Output the (x, y) coordinate of the center of the cell containing the given text.  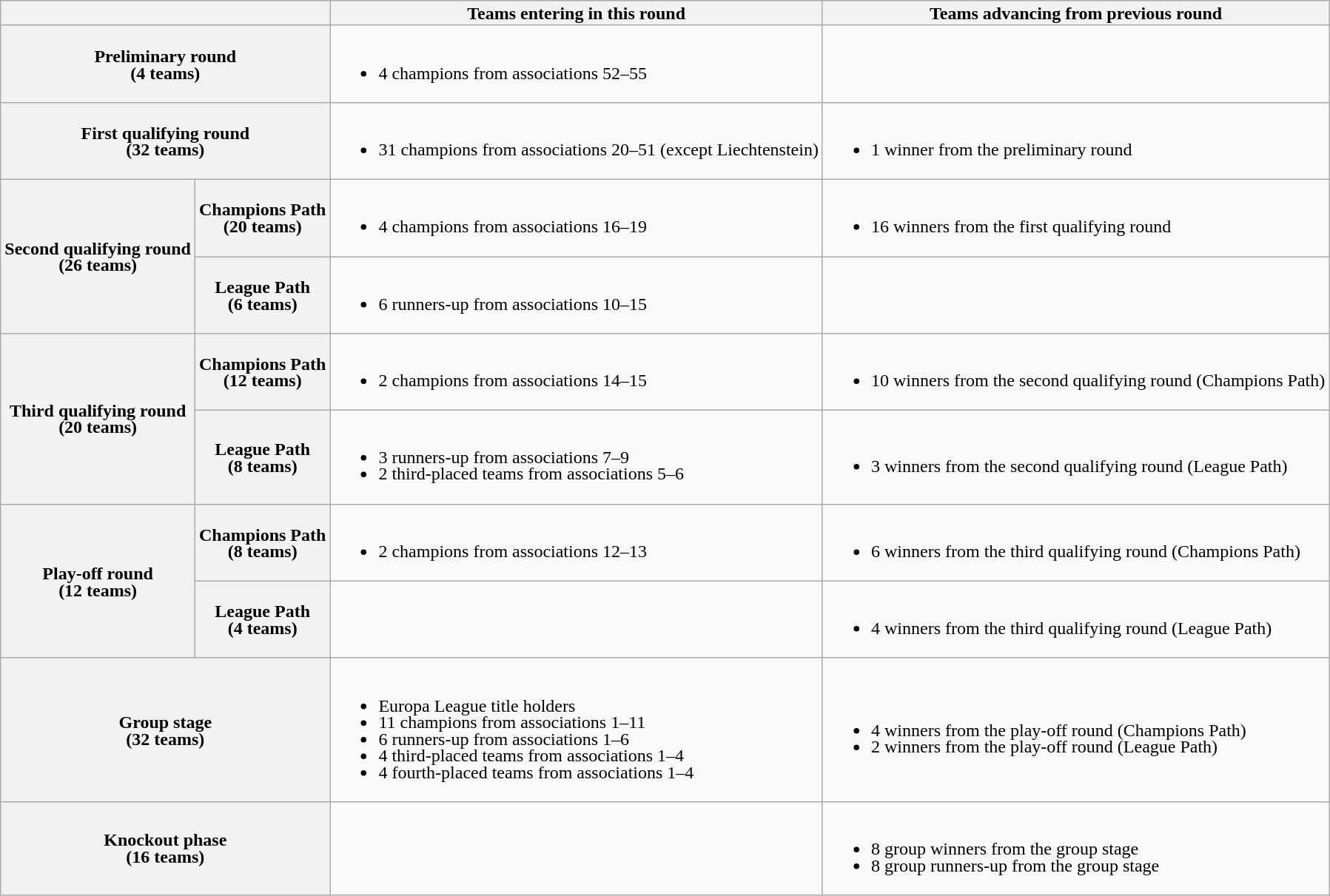
1 winner from the preliminary round (1075, 141)
Second qualifying round(26 teams) (98, 256)
3 winners from the second qualifying round (League Path) (1075, 457)
Preliminary round(4 teams) (166, 64)
4 champions from associations 52–55 (577, 64)
Knockout phase(16 teams) (166, 848)
2 champions from associations 12–13 (577, 542)
4 champions from associations 16–19 (577, 218)
16 winners from the first qualifying round (1075, 218)
4 winners from the play-off round (Champions Path)2 winners from the play-off round (League Path) (1075, 730)
6 winners from the third qualifying round (Champions Path) (1075, 542)
8 group winners from the group stage8 group runners-up from the group stage (1075, 848)
League Path(4 teams) (262, 619)
Champions Path(8 teams) (262, 542)
Third qualifying round(20 teams) (98, 419)
3 runners-up from associations 7–92 third-placed teams from associations 5–6 (577, 457)
31 champions from associations 20–51 (except Liechtenstein) (577, 141)
6 runners-up from associations 10–15 (577, 294)
4 winners from the third qualifying round (League Path) (1075, 619)
Group stage(32 teams) (166, 730)
Champions Path(20 teams) (262, 218)
First qualifying round(32 teams) (166, 141)
Play-off round(12 teams) (98, 581)
2 champions from associations 14–15 (577, 372)
Teams advancing from previous round (1075, 13)
League Path(8 teams) (262, 457)
10 winners from the second qualifying round (Champions Path) (1075, 372)
League Path(6 teams) (262, 294)
Champions Path(12 teams) (262, 372)
Teams entering in this round (577, 13)
